Scan for the cell matching the given text and deliver its [x, y] coordinate at center. 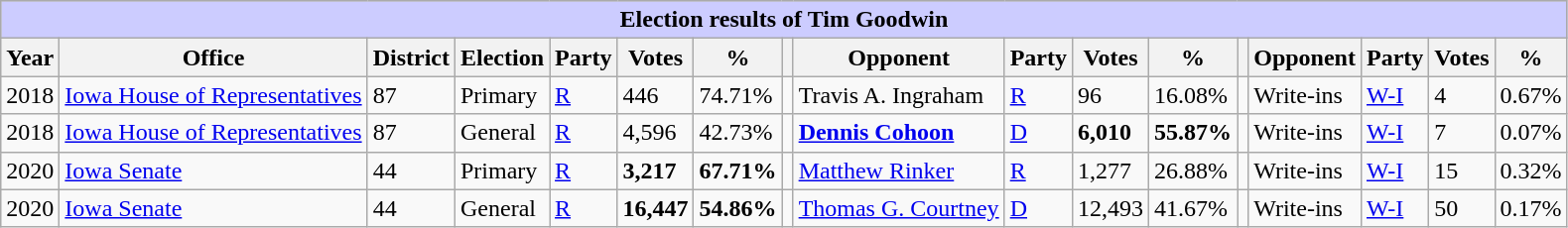
55.87% [1193, 133]
Election [502, 57]
16,447 [655, 208]
41.67% [1193, 208]
Year [30, 57]
0.17% [1530, 208]
16.08% [1193, 95]
67.71% [738, 171]
7 [1462, 133]
4 [1462, 95]
12,493 [1111, 208]
4,596 [655, 133]
Dennis Cohoon [899, 133]
Office [213, 57]
26.88% [1193, 171]
6,010 [1111, 133]
0.67% [1530, 95]
0.07% [1530, 133]
3,217 [655, 171]
50 [1462, 208]
Thomas G. Courtney [899, 208]
54.86% [738, 208]
Election results of Tim Goodwin [784, 20]
District [411, 57]
Travis A. Ingraham [899, 95]
96 [1111, 95]
15 [1462, 171]
0.32% [1530, 171]
74.71% [738, 95]
42.73% [738, 133]
446 [655, 95]
1,277 [1111, 171]
Matthew Rinker [899, 171]
